Determine the (X, Y) coordinate at the center of the cell enclosing the given text.  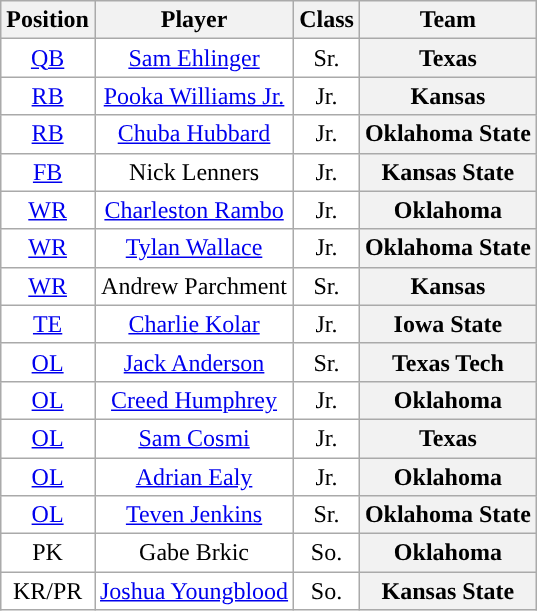
Texas Tech (448, 362)
Sam Ehlinger (194, 58)
FB (48, 172)
Jack Anderson (194, 362)
Gabe Brkic (194, 553)
Teven Jenkins (194, 515)
KR/PR (48, 591)
Position (48, 20)
Tylan Wallace (194, 248)
Iowa State (448, 324)
Charleston Rambo (194, 210)
PK (48, 553)
Player (194, 20)
QB (48, 58)
Class (327, 20)
Creed Humphrey (194, 400)
Andrew Parchment (194, 286)
Pooka Williams Jr. (194, 96)
Sam Cosmi (194, 438)
Chuba Hubbard (194, 134)
Nick Lenners (194, 172)
Joshua Youngblood (194, 591)
TE (48, 324)
Adrian Ealy (194, 477)
Team (448, 20)
Charlie Kolar (194, 324)
